Find where the given text appears and provide that cell's center as (X, Y) coordinate. 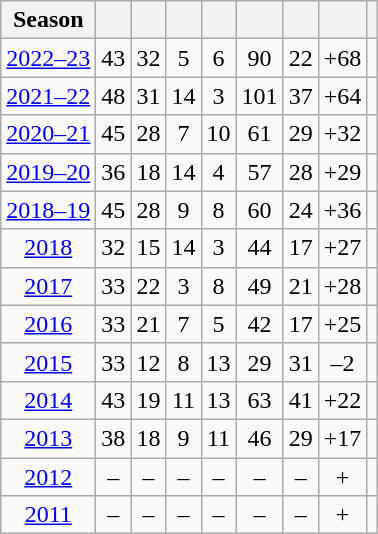
Season (48, 20)
2011 (48, 515)
101 (260, 96)
+17 (342, 438)
57 (260, 172)
48 (114, 96)
2018 (48, 248)
+28 (342, 286)
2020–21 (48, 134)
10 (218, 134)
38 (114, 438)
44 (260, 248)
+25 (342, 324)
61 (260, 134)
12 (148, 362)
2019–20 (48, 172)
+68 (342, 58)
36 (114, 172)
2016 (48, 324)
–2 (342, 362)
60 (260, 210)
42 (260, 324)
+27 (342, 248)
2015 (48, 362)
2012 (48, 477)
63 (260, 400)
6 (218, 58)
+29 (342, 172)
2022–23 (48, 58)
2017 (48, 286)
2021–22 (48, 96)
46 (260, 438)
2013 (48, 438)
2018–19 (48, 210)
90 (260, 58)
49 (260, 286)
15 (148, 248)
+36 (342, 210)
24 (300, 210)
+32 (342, 134)
+64 (342, 96)
+22 (342, 400)
41 (300, 400)
2014 (48, 400)
37 (300, 96)
4 (218, 172)
19 (148, 400)
